Return (x, y) of the center of cell containing provided text 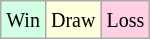
Loss (126, 20)
Draw (72, 20)
Win (24, 20)
